Return the [X, Y] coordinate for the center point of the cell that contains the specified text.  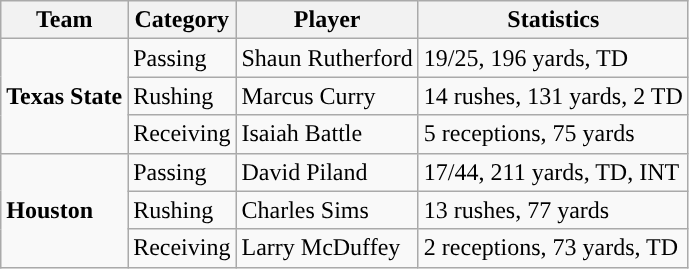
17/44, 211 yards, TD, INT [553, 172]
Marcus Curry [327, 96]
14 rushes, 131 yards, 2 TD [553, 96]
19/25, 196 yards, TD [553, 58]
Player [327, 20]
Team [64, 20]
5 receptions, 75 yards [553, 134]
Larry McDuffey [327, 248]
Category [182, 20]
Statistics [553, 20]
Houston [64, 210]
2 receptions, 73 yards, TD [553, 248]
David Piland [327, 172]
Isaiah Battle [327, 134]
Charles Sims [327, 210]
Shaun Rutherford [327, 58]
Texas State [64, 96]
13 rushes, 77 yards [553, 210]
